Determine the [X, Y] coordinate at the center of the cell enclosing the given text.  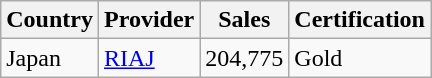
Japan [50, 58]
204,775 [244, 58]
Provider [148, 20]
Sales [244, 20]
Certification [360, 20]
RIAJ [148, 58]
Gold [360, 58]
Country [50, 20]
